Output the (X, Y) coordinate of the center of the cell containing the given text.  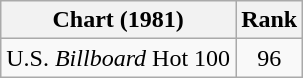
Chart (1981) (118, 20)
96 (270, 58)
U.S. Billboard Hot 100 (118, 58)
Rank (270, 20)
